Determine the (x, y) coordinate at the center of the cell enclosing the given text.  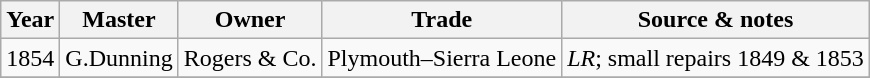
LR; small repairs 1849 & 1853 (716, 58)
Plymouth–Sierra Leone (442, 58)
Source & notes (716, 20)
Rogers & Co. (250, 58)
Owner (250, 20)
1854 (30, 58)
Year (30, 20)
Trade (442, 20)
Master (119, 20)
G.Dunning (119, 58)
